Output the [x, y] coordinate of the center of the cell containing the given text.  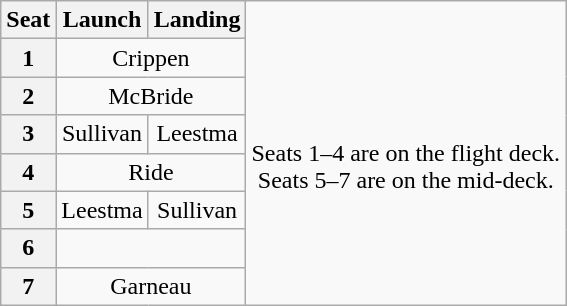
5 [28, 210]
6 [28, 248]
Garneau [151, 286]
Launch [102, 20]
Ride [151, 172]
Seats 1–4 are on the flight deck.Seats 5–7 are on the mid-deck. [406, 153]
3 [28, 134]
2 [28, 96]
1 [28, 58]
4 [28, 172]
Crippen [151, 58]
McBride [151, 96]
Landing [197, 20]
7 [28, 286]
Seat [28, 20]
